Identify which cell holds the provided text, then report its (x, y) central coordinate. 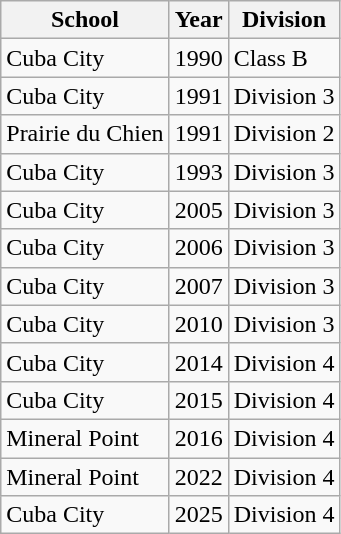
Division 2 (284, 134)
2015 (198, 400)
Year (198, 20)
2006 (198, 248)
2025 (198, 515)
Division (284, 20)
Prairie du Chien (85, 134)
2022 (198, 477)
2010 (198, 324)
2014 (198, 362)
2007 (198, 286)
School (85, 20)
2016 (198, 438)
1993 (198, 172)
2005 (198, 210)
1990 (198, 58)
Class B (284, 58)
